For the text-containing cell, return its midpoint in (x, y) coordinate format. 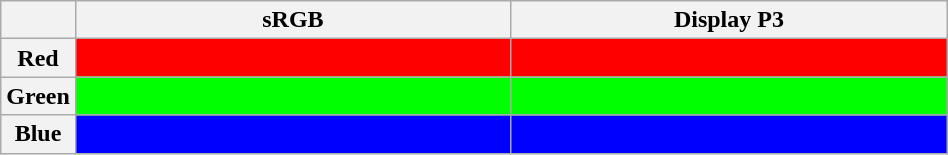
Green (38, 96)
Blue (38, 134)
sRGB (292, 20)
Red (38, 58)
Display P3 (730, 20)
